Detect which cell encompasses the target text, then output its (X, Y) center coordinate. 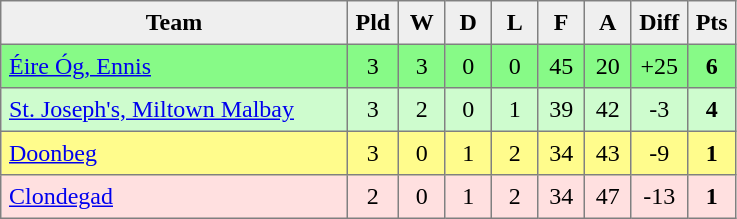
F (561, 23)
-3 (659, 110)
Clondegad (174, 197)
Pld (372, 23)
43 (607, 153)
47 (607, 197)
A (607, 23)
-9 (659, 153)
W (421, 23)
Pts (711, 23)
+25 (659, 66)
D (468, 23)
20 (607, 66)
L (514, 23)
42 (607, 110)
Team (174, 23)
45 (561, 66)
St. Joseph's, Miltown Malbay (174, 110)
Doonbeg (174, 153)
Diff (659, 23)
-13 (659, 197)
4 (711, 110)
Éire Óg, Ennis (174, 66)
39 (561, 110)
6 (711, 66)
